Search for the cell housing the specified text and yield its (x, y) center coordinate. 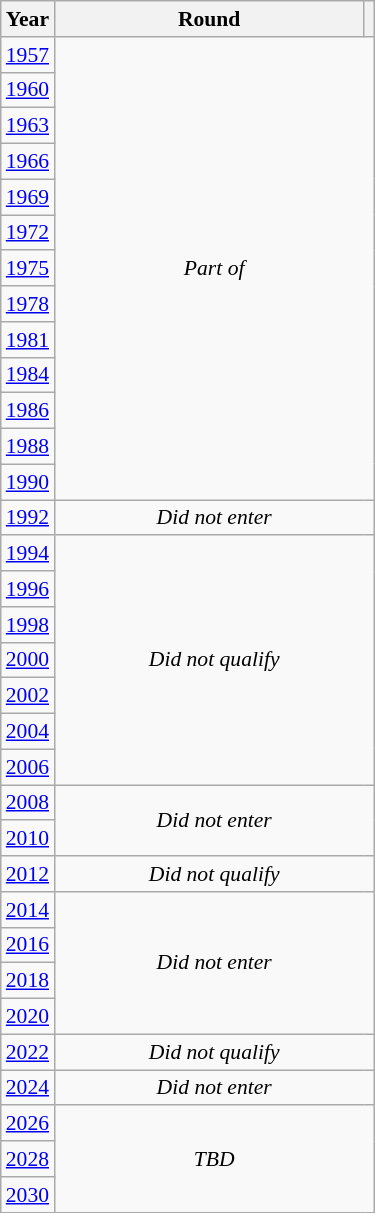
1978 (28, 304)
1960 (28, 90)
TBD (214, 1160)
1998 (28, 625)
1972 (28, 233)
2006 (28, 767)
1963 (28, 126)
1992 (28, 518)
2028 (28, 1159)
Part of (214, 268)
1994 (28, 554)
2008 (28, 803)
Round (209, 19)
1981 (28, 340)
2002 (28, 696)
1966 (28, 162)
1986 (28, 411)
1969 (28, 197)
1984 (28, 375)
1996 (28, 589)
2022 (28, 1052)
2004 (28, 732)
1988 (28, 447)
2020 (28, 1017)
2030 (28, 1195)
2010 (28, 839)
2026 (28, 1124)
2018 (28, 981)
Year (28, 19)
1990 (28, 482)
2000 (28, 660)
2012 (28, 874)
2016 (28, 945)
1957 (28, 55)
2024 (28, 1088)
1975 (28, 269)
2014 (28, 910)
